For the text-containing cell, return its midpoint in [x, y] coordinate format. 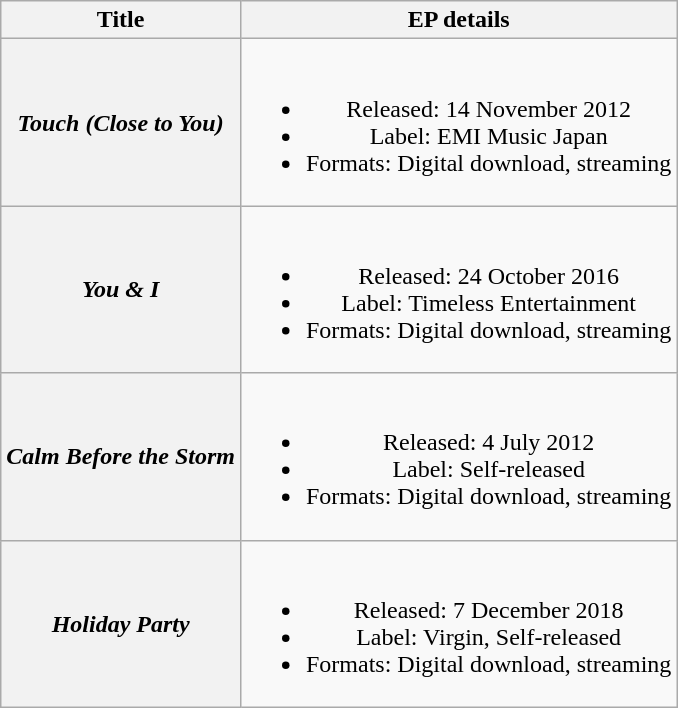
Title [121, 20]
Released: 24 October 2016Label: Timeless EntertainmentFormats: Digital download, streaming [458, 290]
Released: 14 November 2012 Label: EMI Music JapanFormats: Digital download, streaming [458, 122]
You & I [121, 290]
Released: 7 December 2018Label: Virgin, Self-releasedFormats: Digital download, streaming [458, 624]
Released: 4 July 2012Label: Self-releasedFormats: Digital download, streaming [458, 456]
Touch (Close to You) [121, 122]
EP details [458, 20]
Calm Before the Storm [121, 456]
Holiday Party [121, 624]
